From the cell containing the given text, extract its center point as [X, Y] coordinate. 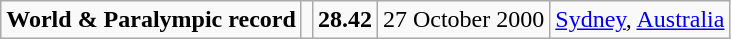
Sydney, Australia [640, 20]
World & Paralympic record [152, 20]
27 October 2000 [463, 20]
28.42 [344, 20]
